Extract the (X, Y) coordinate from the center of the cell holding the provided text.  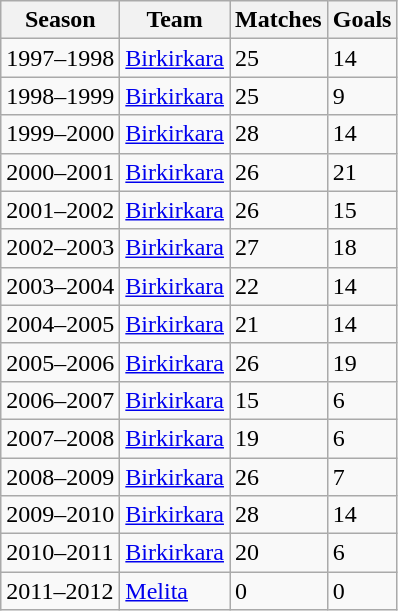
20 (279, 553)
2009–2010 (60, 515)
22 (279, 286)
1998–1999 (60, 96)
1997–1998 (60, 58)
9 (362, 96)
27 (279, 248)
2002–2003 (60, 248)
1999–2000 (60, 134)
2003–2004 (60, 286)
Matches (279, 20)
2010–2011 (60, 553)
2004–2005 (60, 324)
18 (362, 248)
2000–2001 (60, 172)
2005–2006 (60, 362)
Team (175, 20)
Goals (362, 20)
7 (362, 477)
2006–2007 (60, 400)
2007–2008 (60, 438)
2001–2002 (60, 210)
Melita (175, 591)
2011–2012 (60, 591)
Season (60, 20)
2008–2009 (60, 477)
